Return the (X, Y) coordinate for the center point of the cell that contains the specified text.  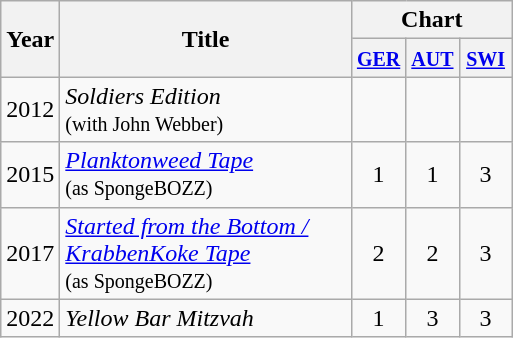
Chart (432, 20)
Yellow Bar Mitzvah (206, 318)
2022 (30, 318)
2015 (30, 174)
Planktonweed Tape(as SpongeBOZZ) (206, 174)
SWI (486, 58)
2017 (30, 253)
Title (206, 39)
GER (378, 58)
Started from the Bottom / KrabbenKoke Tape(as SpongeBOZZ) (206, 253)
Year (30, 39)
Soldiers Edition(with John Webber) (206, 110)
2012 (30, 110)
AUT (432, 58)
